Return (x, y) of the center of cell containing provided text 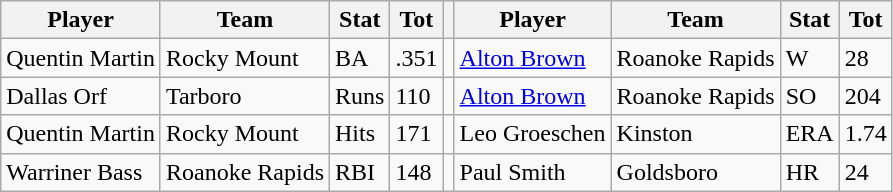
110 (416, 96)
Goldsboro (696, 172)
Hits (360, 134)
148 (416, 172)
Dallas Orf (81, 96)
RBI (360, 172)
W (810, 58)
.351 (416, 58)
171 (416, 134)
24 (866, 172)
1.74 (866, 134)
Paul Smith (532, 172)
Leo Groeschen (532, 134)
204 (866, 96)
Runs (360, 96)
28 (866, 58)
Kinston (696, 134)
HR (810, 172)
Tarboro (244, 96)
BA (360, 58)
Warriner Bass (81, 172)
ERA (810, 134)
SO (810, 96)
